Detect which cell encompasses the target text, then output its [x, y] center coordinate. 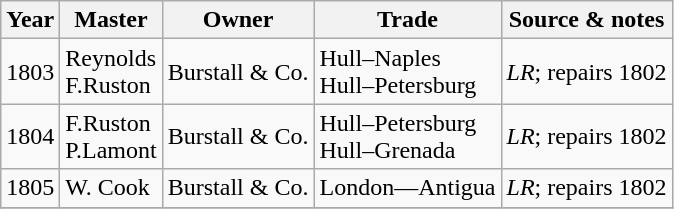
W. Cook [111, 188]
Hull–PetersburgHull–Grenada [408, 136]
Source & notes [586, 20]
London—Antigua [408, 188]
1804 [30, 136]
Master [111, 20]
Owner [238, 20]
Year [30, 20]
Trade [408, 20]
1805 [30, 188]
1803 [30, 72]
F.RustonP.Lamont [111, 136]
Hull–NaplesHull–Petersburg [408, 72]
ReynoldsF.Ruston [111, 72]
